Capture the cell that displays the provided text and extract its [x, y] central coordinate. 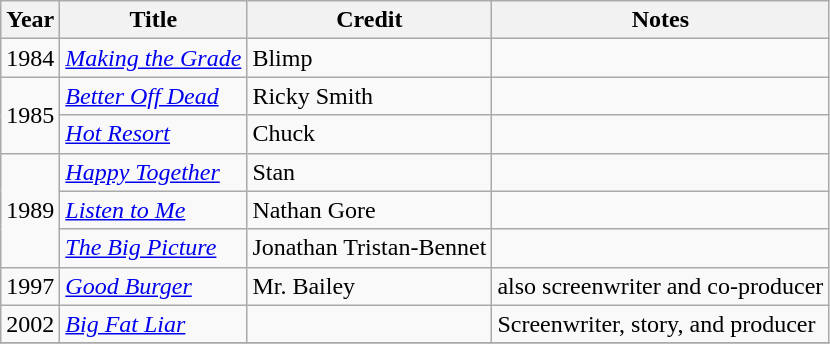
2002 [30, 324]
Ricky Smith [370, 96]
Listen to Me [154, 210]
also screenwriter and co-producer [660, 286]
Year [30, 20]
Good Burger [154, 286]
Happy Together [154, 172]
Stan [370, 172]
Big Fat Liar [154, 324]
1984 [30, 58]
Notes [660, 20]
1989 [30, 210]
1997 [30, 286]
1985 [30, 115]
Making the Grade [154, 58]
Better Off Dead [154, 96]
Screenwriter, story, and producer [660, 324]
Credit [370, 20]
Mr. Bailey [370, 286]
Blimp [370, 58]
The Big Picture [154, 248]
Jonathan Tristan-Bennet [370, 248]
Chuck [370, 134]
Hot Resort [154, 134]
Nathan Gore [370, 210]
Title [154, 20]
